Return the (X, Y) coordinate for the center point of the cell that contains the specified text.  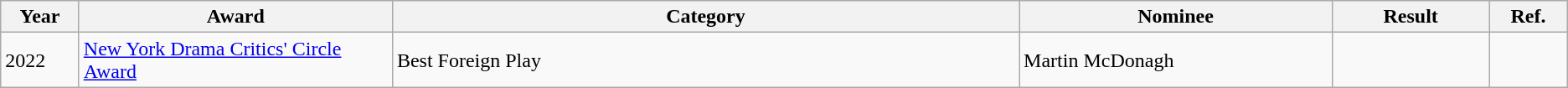
Nominee (1176, 17)
Year (40, 17)
Ref. (1529, 17)
Martin McDonagh (1176, 60)
Result (1411, 17)
New York Drama Critics' Circle Award (235, 60)
Category (705, 17)
2022 (40, 60)
Best Foreign Play (705, 60)
Award (235, 17)
